Identify which cell holds the provided text, then report its (X, Y) central coordinate. 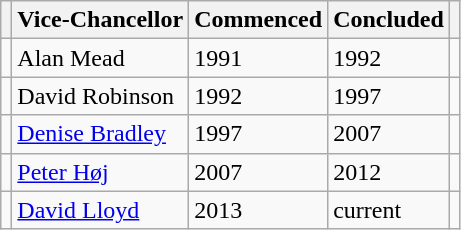
current (389, 210)
2012 (389, 172)
Vice-Chancellor (100, 20)
David Robinson (100, 96)
2013 (258, 210)
David Lloyd (100, 210)
1991 (258, 58)
Denise Bradley (100, 134)
Alan Mead (100, 58)
Peter Høj (100, 172)
Commenced (258, 20)
Concluded (389, 20)
